Determine the (X, Y) coordinate at the center of the cell enclosing the given text.  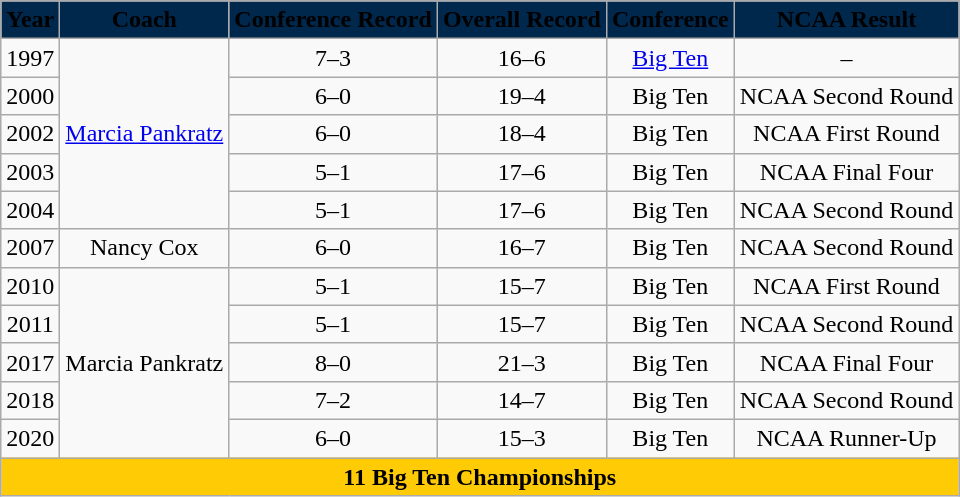
7–2 (334, 400)
NCAA Result (846, 20)
2010 (30, 286)
Conference (670, 20)
Conference Record (334, 20)
2004 (30, 210)
2017 (30, 362)
18–4 (522, 134)
21–3 (522, 362)
15–3 (522, 438)
1997 (30, 58)
Nancy Cox (144, 248)
2002 (30, 134)
7–3 (334, 58)
Year (30, 20)
16–6 (522, 58)
11 Big Ten Championships (480, 477)
2000 (30, 96)
– (846, 58)
2007 (30, 248)
NCAA Runner-Up (846, 438)
Overall Record (522, 20)
14–7 (522, 400)
19–4 (522, 96)
2018 (30, 400)
Coach (144, 20)
2011 (30, 324)
16–7 (522, 248)
8–0 (334, 362)
2003 (30, 172)
2020 (30, 438)
